Pinpoint the cell where the given text exists, returning its (x, y) midpoint coordinate. 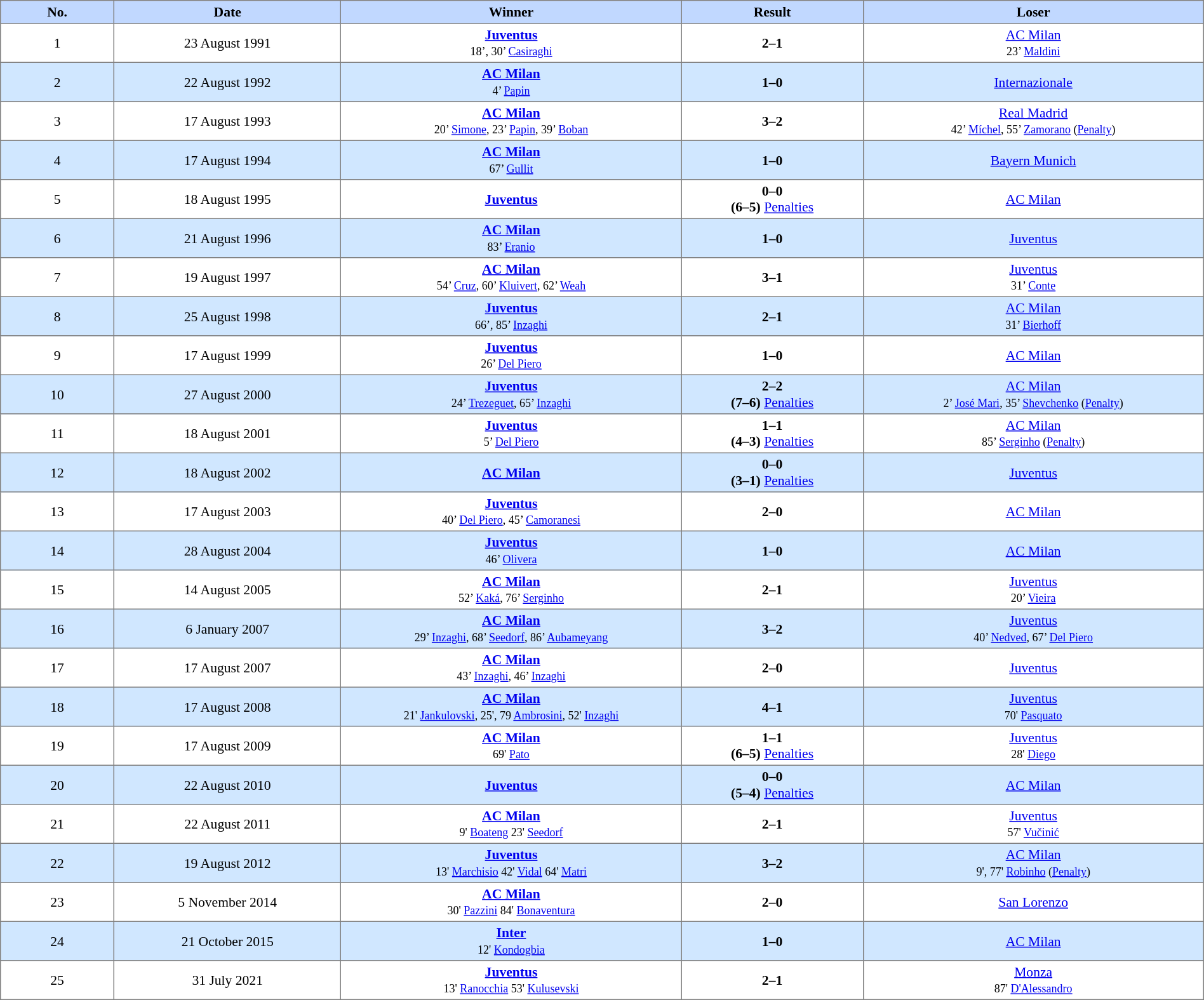
11 (57, 434)
AC Milan52’ Kaká, 76’ Serginho (511, 590)
Juventus66’, 85’ Inzaghi (511, 316)
28 August 2004 (227, 550)
Winner (511, 12)
19 August 1997 (227, 277)
6 (57, 238)
0–0(5–4) Penalties (772, 785)
Bayern Munich (1033, 160)
Juventus40’ Del Piero, 45’ Camoranesi (511, 512)
AC Milan23’ Maldini (1033, 43)
AC Milan31’ Bierhoff (1033, 316)
17 August 2009 (227, 746)
3 (57, 121)
15 (57, 590)
Loser (1033, 12)
18 August 2002 (227, 472)
Juventus5’ Del Piero (511, 434)
1–1(4–3) Penalties (772, 434)
Date (227, 12)
Juventus 70' Pasquato (1033, 707)
Juventus31’ Conte (1033, 277)
AC Milan 9', 77' Robinho (Penalty) (1033, 863)
Juventus20’ Vieira (1033, 590)
17 August 1994 (227, 160)
4–1 (772, 707)
Juventus13' Marchisio 42' Vidal 64' Matri (511, 863)
No. (57, 12)
AC Milan43’ Inzaghi, 46’ Inzaghi (511, 668)
17 August 1999 (227, 356)
18 (57, 707)
17 August 2007 (227, 668)
22 (57, 863)
17 August 2008 (227, 707)
Internazionale (1033, 82)
12 (57, 472)
AC Milan4’ Papin (511, 82)
2 (57, 82)
AC Milan2’ José Mari, 35’ Shevchenko (Penalty) (1033, 394)
5 (57, 199)
2–2(7–6) Penalties (772, 394)
Inter12' Kondogbia (511, 941)
Juventus13' Ranocchia 53' Kulusevski (511, 980)
Result (772, 12)
AC Milan69' Pato (511, 746)
AC Milan54’ Cruz, 60’ Kluivert, 62’ Weah (511, 277)
21 October 2015 (227, 941)
Juventus40’ Nedved, 67’ Del Piero (1033, 629)
13 (57, 512)
1 (57, 43)
22 August 2011 (227, 824)
19 August 2012 (227, 863)
AC Milan83’ Eranio (511, 238)
Juventus 57' Vučinić (1033, 824)
18 August 1995 (227, 199)
18 August 2001 (227, 434)
21 August 1996 (227, 238)
0–0(3–1) Penalties (772, 472)
16 (57, 629)
Monza87' D'Alessandro (1033, 980)
1–1(6–5) Penalties (772, 746)
4 (57, 160)
AC Milan9' Boateng 23' Seedorf (511, 824)
14 (57, 550)
24 (57, 941)
25 (57, 980)
San Lorenzo (1033, 902)
17 August 2003 (227, 512)
23 August 1991 (227, 43)
Juventus24’ Trezeguet, 65’ Inzaghi (511, 394)
0–0(6–5) Penalties (772, 199)
17 (57, 668)
Juventus46’ Olivera (511, 550)
AC Milan29’ Inzaghi, 68’ Seedorf, 86’ Aubameyang (511, 629)
Juventus 28' Diego (1033, 746)
AC Milan30' Pazzini 84' Bonaventura (511, 902)
19 (57, 746)
7 (57, 277)
5 November 2014 (227, 902)
8 (57, 316)
10 (57, 394)
Juventus18’, 30’ Casiraghi (511, 43)
AC Milan21' Jankulovski, 25', 79 Ambrosini, 52' Inzaghi (511, 707)
3–1 (772, 277)
AC Milan20’ Simone, 23’ Papin, 39’ Boban (511, 121)
6 January 2007 (227, 629)
Juventus26’ Del Piero (511, 356)
31 July 2021 (227, 980)
27 August 2000 (227, 394)
Real Madrid42’ Míchel, 55’ Zamorano (Penalty) (1033, 121)
14 August 2005 (227, 590)
9 (57, 356)
22 August 2010 (227, 785)
AC Milan85’ Serginho (Penalty) (1033, 434)
AC Milan67’ Gullit (511, 160)
23 (57, 902)
22 August 1992 (227, 82)
21 (57, 824)
17 August 1993 (227, 121)
20 (57, 785)
25 August 1998 (227, 316)
